Scan for the cell matching the given text and deliver its [x, y] coordinate at center. 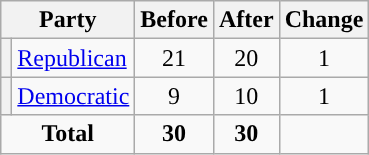
10 [246, 96]
9 [174, 96]
Before [174, 20]
Republican [74, 58]
Change [324, 20]
Party [68, 20]
Total [68, 134]
After [246, 20]
21 [174, 58]
20 [246, 58]
Democratic [74, 96]
